Scan for the cell matching the given text and deliver its [X, Y] coordinate at center. 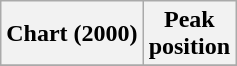
Chart (2000) [72, 34]
Peakposition [189, 34]
